From the cell containing the given text, extract its center point as [X, Y] coordinate. 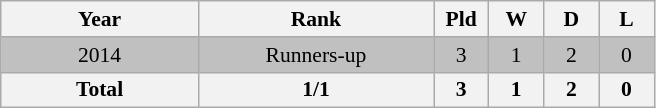
L [626, 19]
1/1 [316, 90]
Year [100, 19]
Pld [462, 19]
Rank [316, 19]
2014 [100, 55]
D [572, 19]
Runners-up [316, 55]
W [516, 19]
Total [100, 90]
